Return (X, Y) of the center of cell containing provided text 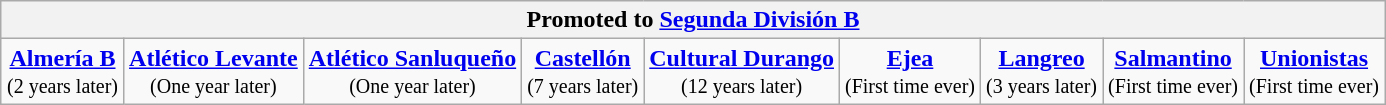
Promoted to Segunda División B (692, 20)
Cultural Durango(12 years later) (742, 72)
Salmantino(First time ever) (1174, 72)
Castellón(7 years later) (583, 72)
Atlético Sanluqueño(One year later) (412, 72)
Almería B(2 years later) (62, 72)
Langreo(3 years later) (1041, 72)
Atlético Levante(One year later) (214, 72)
Ejea(First time ever) (910, 72)
Unionistas(First time ever) (1314, 72)
